Return (X, Y) of the center of cell containing provided text 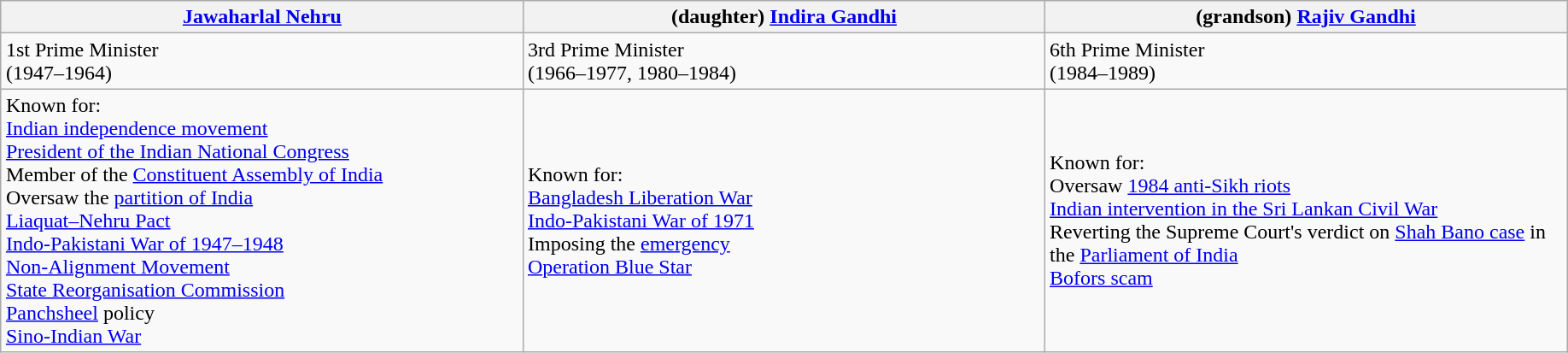
(daughter) Indira Gandhi (784, 17)
Jawaharlal Nehru (261, 17)
6th Prime Minister(1984–1989) (1307, 62)
Known for:Bangladesh Liberation WarIndo-Pakistani War of 1971Imposing the emergencyOperation Blue Star (784, 221)
3rd Prime Minister(1966–1977, 1980–1984) (784, 62)
1st Prime Minister(1947–1964) (261, 62)
(grandson) Rajiv Gandhi (1307, 17)
